For the text-containing cell, return its midpoint in [X, Y] coordinate format. 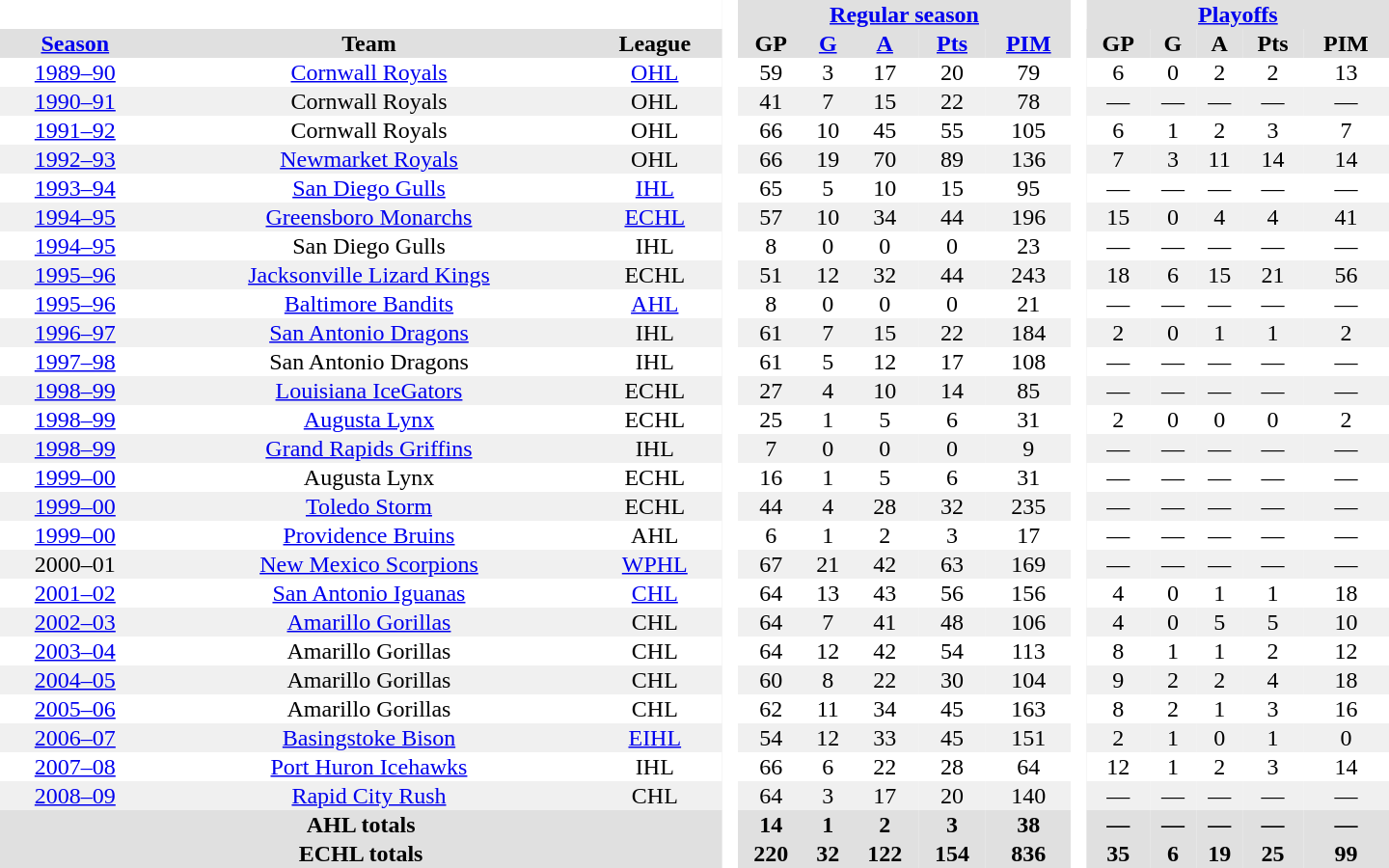
169 [1028, 564]
78 [1028, 101]
Playoffs [1239, 14]
30 [952, 680]
2000–01 [75, 564]
2008–09 [75, 796]
2005–06 [75, 709]
43 [885, 593]
Basingstoke Bison [369, 738]
Toledo Storm [369, 506]
196 [1028, 217]
113 [1028, 651]
League [654, 43]
184 [1028, 333]
85 [1028, 391]
62 [771, 709]
55 [952, 130]
Grand Rapids Griffins [369, 448]
Rapid City Rush [369, 796]
Baltimore Bandits [369, 304]
60 [771, 680]
65 [771, 188]
235 [1028, 506]
2003–04 [75, 651]
70 [885, 159]
63 [952, 564]
79 [1028, 72]
104 [1028, 680]
95 [1028, 188]
Providence Bruins [369, 535]
Port Huron Icehawks [369, 767]
2001–02 [75, 593]
1991–92 [75, 130]
EIHL [654, 738]
67 [771, 564]
2004–05 [75, 680]
Newmarket Royals [369, 159]
San Antonio Iguanas [369, 593]
220 [771, 854]
136 [1028, 159]
89 [952, 159]
156 [1028, 593]
154 [952, 854]
2007–08 [75, 767]
122 [885, 854]
836 [1028, 854]
105 [1028, 130]
99 [1347, 854]
35 [1119, 854]
106 [1028, 622]
WPHL [654, 564]
AHL totals [361, 825]
151 [1028, 738]
1993–94 [75, 188]
51 [771, 275]
38 [1028, 825]
New Mexico Scorpions [369, 564]
Season [75, 43]
2006–07 [75, 738]
2002–03 [75, 622]
163 [1028, 709]
Greensboro Monarchs [369, 217]
Team [369, 43]
33 [885, 738]
Louisiana IceGators [369, 391]
57 [771, 217]
59 [771, 72]
1990–91 [75, 101]
1997–98 [75, 362]
27 [771, 391]
Jacksonville Lizard Kings [369, 275]
108 [1028, 362]
48 [952, 622]
23 [1028, 246]
ECHL totals [361, 854]
1996–97 [75, 333]
Regular season [904, 14]
1992–93 [75, 159]
243 [1028, 275]
140 [1028, 796]
1989–90 [75, 72]
